Return the (x, y) coordinate for the center point of the cell that contains the specified text.  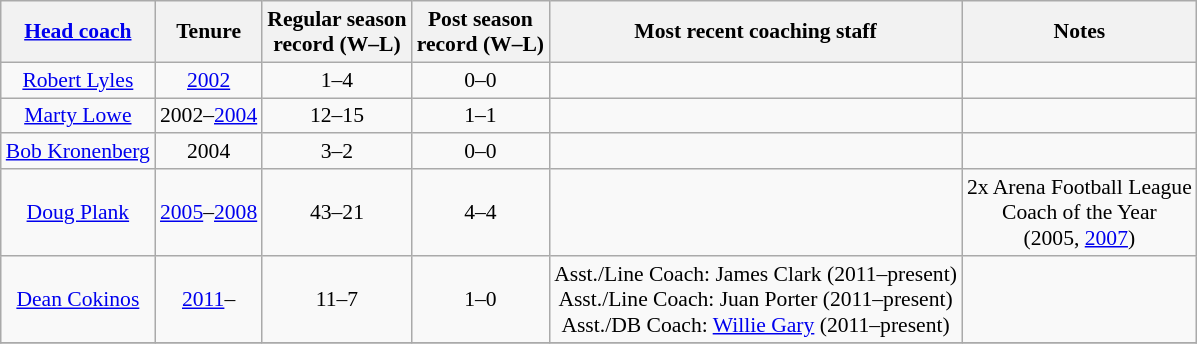
3–2 (336, 152)
43–21 (336, 212)
1–1 (480, 116)
1–4 (336, 80)
4–4 (480, 212)
2x Arena Football LeagueCoach of the Year(2005, 2007) (1080, 212)
Asst./Line Coach: James Clark (2011–present)Asst./Line Coach: Juan Porter (2011–present)Asst./DB Coach: Willie Gary (2011–present) (756, 300)
Tenure (208, 32)
1–0 (480, 300)
12–15 (336, 116)
2011– (208, 300)
Bob Kronenberg (78, 152)
Robert Lyles (78, 80)
Marty Lowe (78, 116)
2005–2008 (208, 212)
11–7 (336, 300)
Head coach (78, 32)
Notes (1080, 32)
2004 (208, 152)
2002–2004 (208, 116)
2002 (208, 80)
Dean Cokinos (78, 300)
Most recent coaching staff (756, 32)
Doug Plank (78, 212)
Post seasonrecord (W–L) (480, 32)
Regular seasonrecord (W–L) (336, 32)
